Search for the cell housing the specified text and yield its (X, Y) center coordinate. 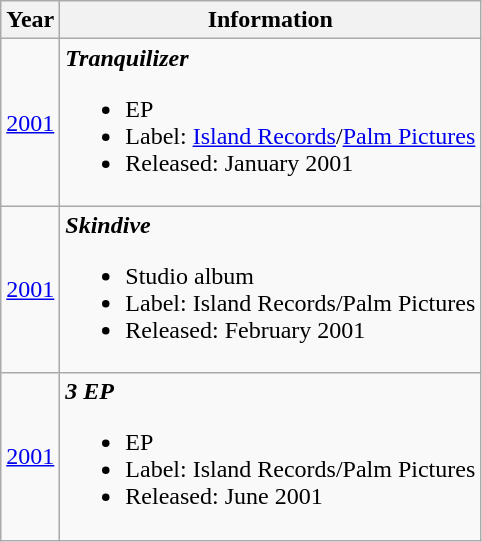
Year (30, 20)
3 EPEPLabel: Island Records/Palm PicturesReleased: June 2001 (270, 456)
TranquilizerEPLabel: Island Records/Palm PicturesReleased: January 2001 (270, 122)
SkindiveStudio albumLabel: Island Records/Palm PicturesReleased: February 2001 (270, 290)
Information (270, 20)
